From the cell containing the given text, extract its center point as [x, y] coordinate. 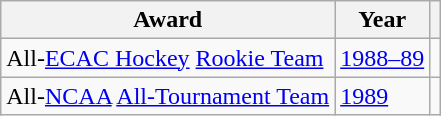
All-NCAA All-Tournament Team [168, 96]
Award [168, 20]
Year [382, 20]
All-ECAC Hockey Rookie Team [168, 58]
1988–89 [382, 58]
1989 [382, 96]
